Search for the cell housing the specified text and yield its [X, Y] center coordinate. 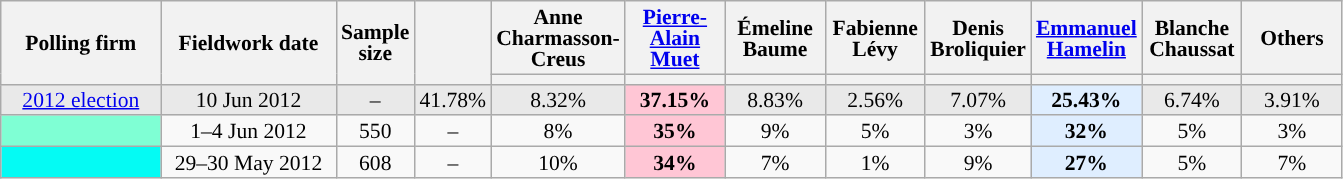
8.32% [558, 100]
37.15% [675, 100]
2012 election [81, 100]
3.91% [1292, 100]
2.56% [875, 100]
41.78% [452, 100]
8.83% [775, 100]
Polling firm [81, 42]
Anne Charmasson-Creus [558, 38]
Emmanuel Hamelin [1086, 38]
8% [558, 132]
Denis Broliquier [978, 38]
1–4 Jun 2012 [248, 132]
35% [675, 132]
608 [375, 162]
10 Jun 2012 [248, 100]
Samplesize [375, 42]
550 [375, 132]
27% [1086, 162]
Fieldwork date [248, 42]
25.43% [1086, 100]
7.07% [978, 100]
34% [675, 162]
29–30 May 2012 [248, 162]
Émeline Baume [775, 38]
Fabienne Lévy [875, 38]
1% [875, 162]
Blanche Chaussat [1192, 38]
Pierre-Alain Muet [675, 38]
32% [1086, 132]
6.74% [1192, 100]
10% [558, 162]
Others [1292, 38]
